Determine the (X, Y) coordinate at the center of the cell enclosing the given text.  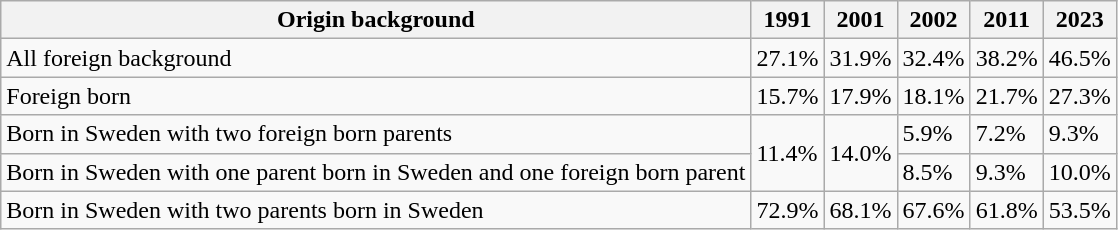
Born in Sweden with one parent born in Sweden and one foreign born parent (376, 172)
68.1% (860, 210)
32.4% (934, 58)
All foreign background (376, 58)
18.1% (934, 96)
21.7% (1006, 96)
7.2% (1006, 134)
11.4% (788, 153)
8.5% (934, 172)
17.9% (860, 96)
2002 (934, 20)
15.7% (788, 96)
Foreign born (376, 96)
10.0% (1080, 172)
5.9% (934, 134)
31.9% (860, 58)
27.3% (1080, 96)
61.8% (1006, 210)
27.1% (788, 58)
38.2% (1006, 58)
53.5% (1080, 210)
1991 (788, 20)
67.6% (934, 210)
2011 (1006, 20)
72.9% (788, 210)
Born in Sweden with two parents born in Sweden (376, 210)
2001 (860, 20)
Born in Sweden with two foreign born parents (376, 134)
14.0% (860, 153)
Origin background (376, 20)
2023 (1080, 20)
46.5% (1080, 58)
